Search for the cell housing the specified text and yield its [x, y] center coordinate. 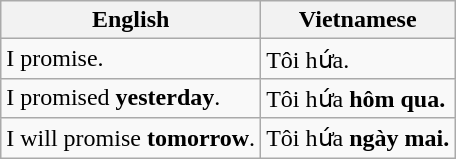
English [131, 20]
I promised yesterday. [131, 98]
Vietnamese [358, 20]
I promise. [131, 59]
Tôi hứa hôm qua. [358, 98]
Tôi hứa ngày mai. [358, 138]
Tôi hứa. [358, 59]
I will promise tomorrow. [131, 138]
